Locate the cell with the specified text and output its [x, y] center coordinate. 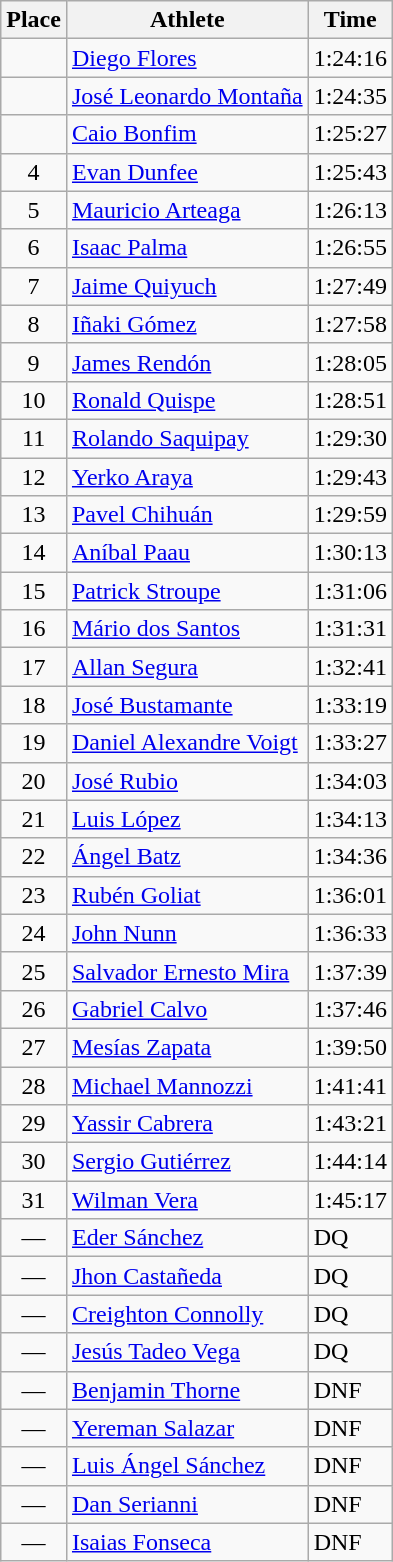
1:36:01 [350, 895]
1:45:17 [350, 1200]
1:34:13 [350, 819]
23 [34, 895]
Rolando Saquipay [187, 438]
15 [34, 591]
José Bustamante [187, 705]
Wilman Vera [187, 1200]
Ángel Batz [187, 857]
24 [34, 933]
Allan Segura [187, 667]
6 [34, 248]
Isaac Palma [187, 248]
Ronald Quispe [187, 400]
Dan Serianni [187, 1504]
Mário dos Santos [187, 629]
1:27:49 [350, 286]
13 [34, 515]
Gabriel Calvo [187, 1009]
29 [34, 1124]
7 [34, 286]
19 [34, 743]
Place [34, 20]
1:34:03 [350, 781]
Isaias Fonseca [187, 1542]
1:27:58 [350, 324]
16 [34, 629]
22 [34, 857]
Jesús Tadeo Vega [187, 1352]
Eder Sánchez [187, 1238]
8 [34, 324]
Creighton Connolly [187, 1314]
5 [34, 210]
James Rendón [187, 362]
José Leonardo Montaña [187, 96]
Salvador Ernesto Mira [187, 971]
1:24:35 [350, 96]
Mesías Zapata [187, 1047]
Pavel Chihuán [187, 515]
1:36:33 [350, 933]
25 [34, 971]
Diego Flores [187, 58]
Time [350, 20]
1:25:27 [350, 134]
1:24:16 [350, 58]
Benjamin Thorne [187, 1390]
26 [34, 1009]
1:43:21 [350, 1124]
1:31:06 [350, 591]
José Rubio [187, 781]
28 [34, 1085]
18 [34, 705]
Yerko Araya [187, 477]
1:31:31 [350, 629]
Yassir Cabrera [187, 1124]
1:29:59 [350, 515]
Mauricio Arteaga [187, 210]
30 [34, 1162]
4 [34, 172]
1:39:50 [350, 1047]
1:32:41 [350, 667]
20 [34, 781]
1:37:46 [350, 1009]
31 [34, 1200]
Sergio Gutiérrez [187, 1162]
Yereman Salazar [187, 1428]
1:30:13 [350, 553]
1:37:39 [350, 971]
Luis Ángel Sánchez [187, 1466]
12 [34, 477]
Rubén Goliat [187, 895]
10 [34, 400]
Daniel Alexandre Voigt [187, 743]
Evan Dunfee [187, 172]
1:41:41 [350, 1085]
1:26:55 [350, 248]
27 [34, 1047]
1:29:30 [350, 438]
Jaime Quiyuch [187, 286]
Jhon Castañeda [187, 1276]
17 [34, 667]
Michael Mannozzi [187, 1085]
Patrick Stroupe [187, 591]
Luis López [187, 819]
Aníbal Paau [187, 553]
1:26:13 [350, 210]
9 [34, 362]
1:44:14 [350, 1162]
1:29:43 [350, 477]
Iñaki Gómez [187, 324]
21 [34, 819]
1:28:51 [350, 400]
1:28:05 [350, 362]
14 [34, 553]
1:33:19 [350, 705]
1:25:43 [350, 172]
John Nunn [187, 933]
1:34:36 [350, 857]
11 [34, 438]
1:33:27 [350, 743]
Caio Bonfim [187, 134]
Athlete [187, 20]
